Find where the given text appears and provide that cell's center as [X, Y] coordinate. 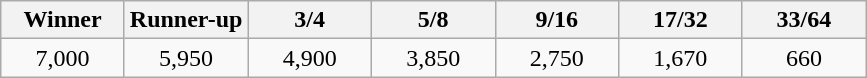
5/8 [433, 20]
3,850 [433, 58]
4,900 [310, 58]
Winner [63, 20]
7,000 [63, 58]
5,950 [186, 58]
660 [804, 58]
33/64 [804, 20]
1,670 [681, 58]
Runner-up [186, 20]
17/32 [681, 20]
2,750 [557, 58]
3/4 [310, 20]
9/16 [557, 20]
